Search for the cell housing the specified text and yield its (X, Y) center coordinate. 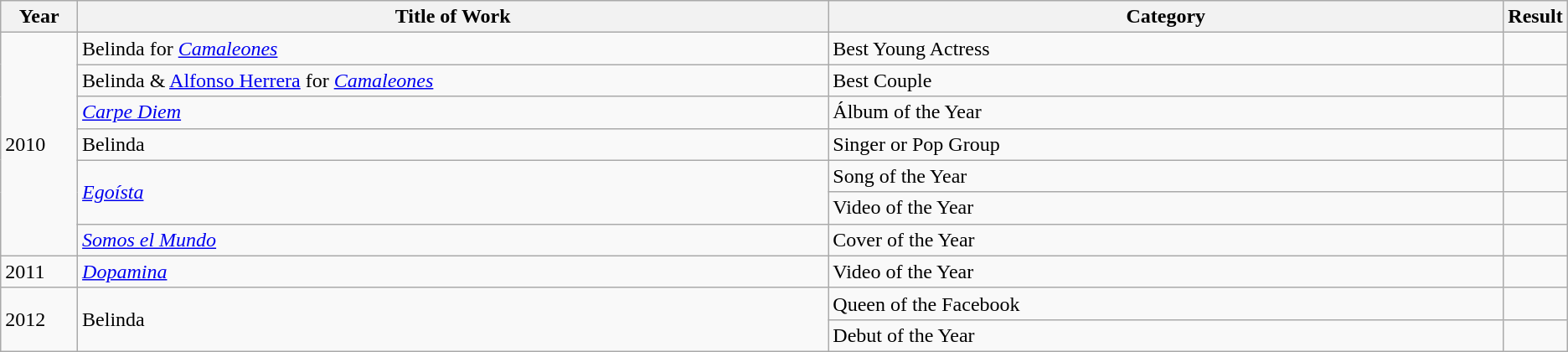
2010 (39, 144)
Somos el Mundo (453, 240)
Category (1166, 17)
2012 (39, 319)
Debut of the Year (1166, 335)
Result (1535, 17)
Song of the Year (1166, 176)
Cover of the Year (1166, 240)
2011 (39, 272)
Best Couple (1166, 80)
Carpe Diem (453, 112)
Egoísta (453, 192)
Best Young Actress (1166, 49)
Belinda & Alfonso Herrera for Camaleones (453, 80)
Year (39, 17)
Dopamina (453, 272)
Belinda for Camaleones (453, 49)
Queen of the Facebook (1166, 303)
Álbum of the Year (1166, 112)
Title of Work (453, 17)
Singer or Pop Group (1166, 144)
